Capture the cell that displays the provided text and extract its (x, y) central coordinate. 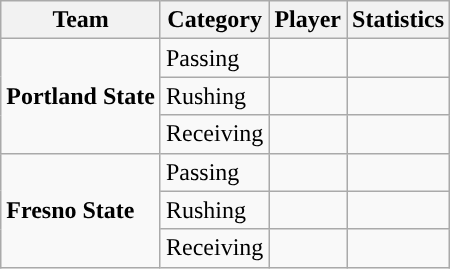
Portland State (81, 96)
Fresno State (81, 210)
Player (308, 20)
Team (81, 20)
Statistics (398, 20)
Category (214, 20)
